Return the (x, y) coordinate for the center point of the cell that contains the specified text.  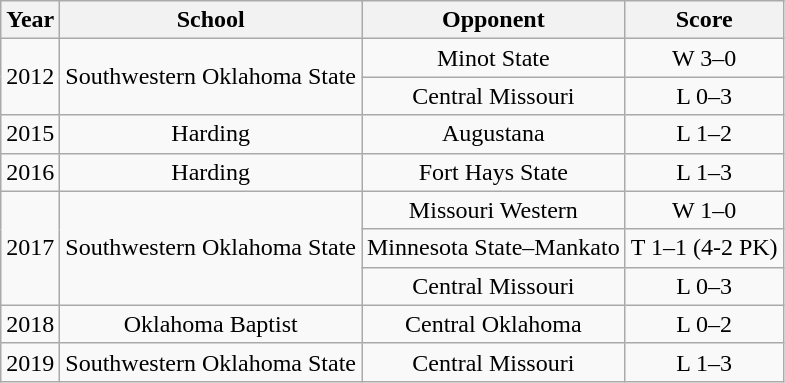
T 1–1 (4-2 PK) (704, 248)
Oklahoma Baptist (211, 324)
School (211, 20)
L 0–2 (704, 324)
W 3–0 (704, 58)
Year (30, 20)
2015 (30, 134)
Minot State (494, 58)
L 1–2 (704, 134)
2018 (30, 324)
W 1–0 (704, 210)
Fort Hays State (494, 172)
Augustana (494, 134)
Minnesota State–Mankato (494, 248)
2012 (30, 77)
Missouri Western (494, 210)
Score (704, 20)
2017 (30, 248)
2016 (30, 172)
Opponent (494, 20)
Central Oklahoma (494, 324)
2019 (30, 362)
